Search for the cell housing the specified text and yield its [x, y] center coordinate. 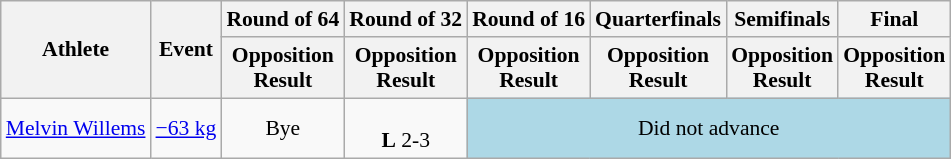
Did not advance [708, 128]
−63 kg [186, 128]
Round of 32 [406, 19]
L 2-3 [406, 128]
Athlete [76, 50]
Round of 16 [528, 19]
Melvin Willems [76, 128]
Bye [282, 128]
Final [894, 19]
Quarterfinals [658, 19]
Semifinals [782, 19]
Round of 64 [282, 19]
Event [186, 50]
